Output the (X, Y) coordinate of the center of the cell containing the given text.  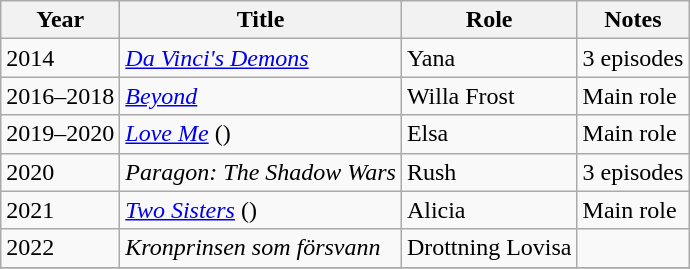
Paragon: The Shadow Wars (261, 172)
2014 (60, 58)
Willa Frost (489, 96)
Notes (633, 20)
2016–2018 (60, 96)
2020 (60, 172)
2019–2020 (60, 134)
Da Vinci's Demons (261, 58)
Title (261, 20)
Alicia (489, 210)
Rush (489, 172)
Elsa (489, 134)
Kronprinsen som försvann (261, 248)
Yana (489, 58)
Year (60, 20)
Role (489, 20)
Beyond (261, 96)
Drottning Lovisa (489, 248)
2021 (60, 210)
2022 (60, 248)
Two Sisters () (261, 210)
Love Me () (261, 134)
